Return [X, Y] of the center of cell containing provided text 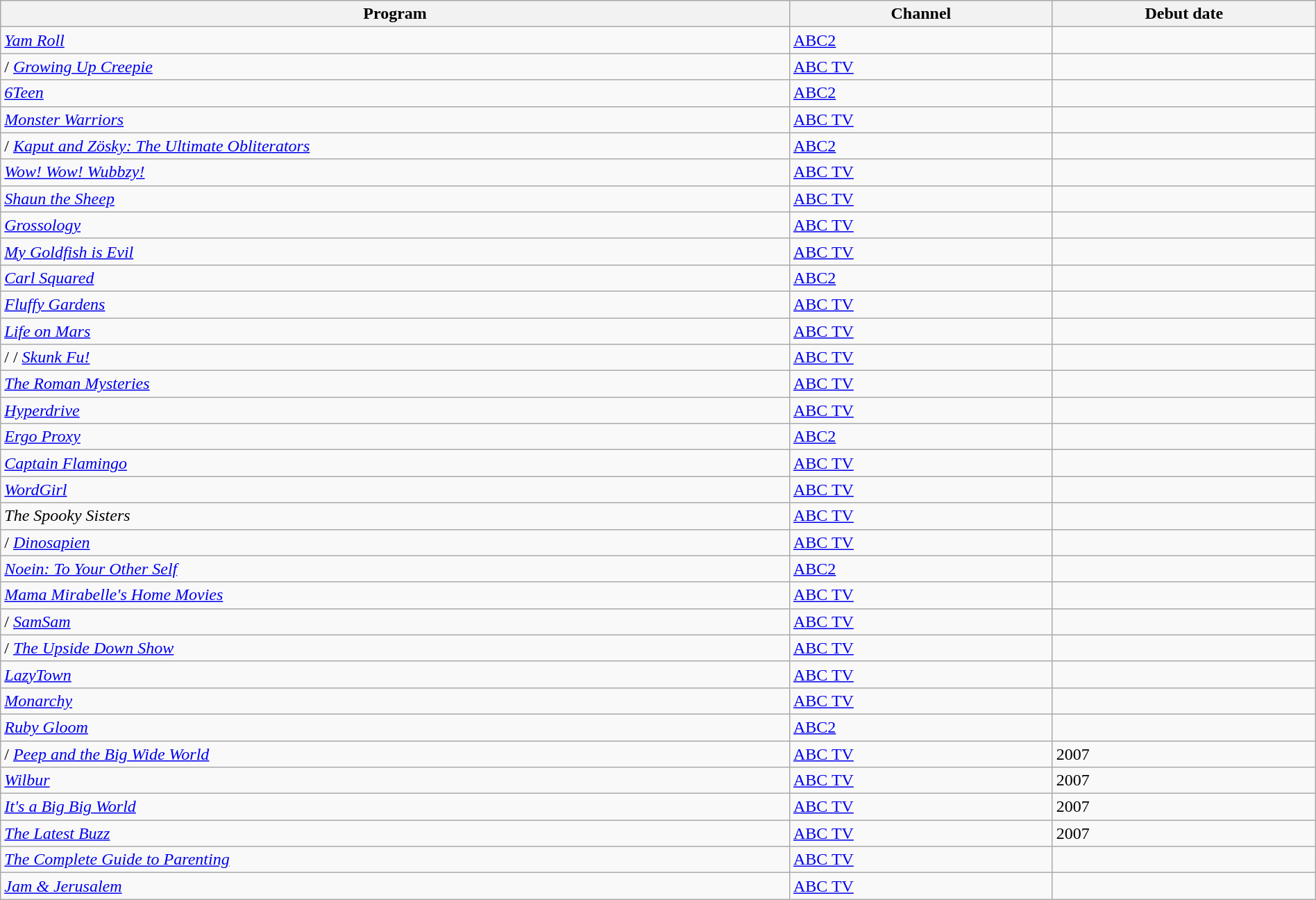
LazyTown [396, 674]
Wow! Wow! Wubbzy! [396, 172]
Channel [920, 14]
Captain Flamingo [396, 463]
The Spooky Sisters [396, 516]
Noein: To Your Other Self [396, 569]
Debut date [1184, 14]
Monarchy [396, 701]
Wilbur [396, 781]
Ergo Proxy [396, 437]
/ Peep and the Big Wide World [396, 753]
Fluffy Gardens [396, 304]
/ SamSam [396, 622]
/ / Skunk Fu! [396, 358]
The Roman Mysteries [396, 384]
/ The Upside Down Show [396, 648]
Jam & Jerusalem [396, 886]
Monster Warriors [396, 119]
Yam Roll [396, 40]
WordGirl [396, 490]
It's a Big Big World [396, 807]
/ Dinosapien [396, 542]
/ Kaput and Zösky: The Ultimate Obliterators [396, 146]
Carl Squared [396, 278]
Life on Mars [396, 331]
Hyperdrive [396, 410]
The Latest Buzz [396, 833]
/ Growing Up Creepie [396, 67]
Shaun the Sheep [396, 199]
Mama Mirabelle's Home Movies [396, 595]
Grossology [396, 225]
Ruby Gloom [396, 727]
My Goldfish is Evil [396, 251]
6Teen [396, 93]
Program [396, 14]
The Complete Guide to Parenting [396, 860]
